Detect which cell encompasses the target text, then output its [x, y] center coordinate. 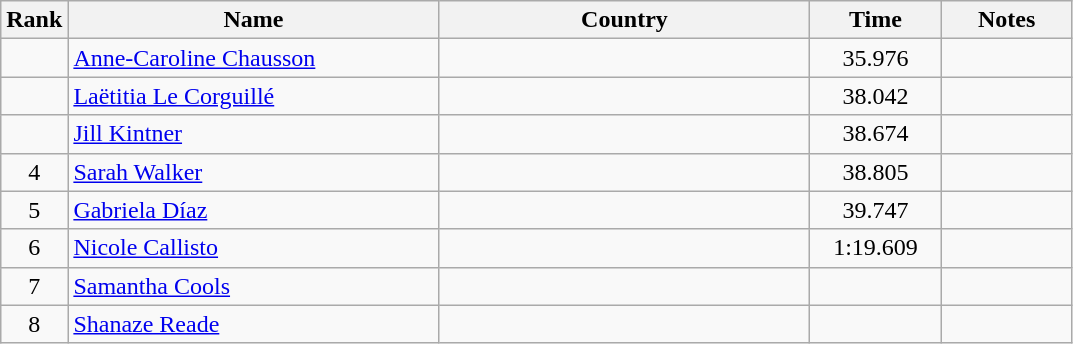
Country [624, 20]
1:19.609 [876, 248]
Name [254, 20]
38.042 [876, 96]
Gabriela Díaz [254, 210]
Time [876, 20]
Nicole Callisto [254, 248]
5 [34, 210]
Anne-Caroline Chausson [254, 58]
38.674 [876, 134]
35.976 [876, 58]
8 [34, 324]
38.805 [876, 172]
Sarah Walker [254, 172]
7 [34, 286]
6 [34, 248]
39.747 [876, 210]
Rank [34, 20]
Shanaze Reade [254, 324]
Laëtitia Le Corguillé [254, 96]
Notes [1006, 20]
4 [34, 172]
Samantha Cools [254, 286]
Jill Kintner [254, 134]
